Pinpoint the cell where the given text exists, returning its (X, Y) midpoint coordinate. 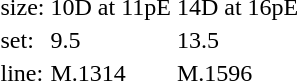
9.5 (110, 40)
